For the text-containing cell, return its midpoint in [X, Y] coordinate format. 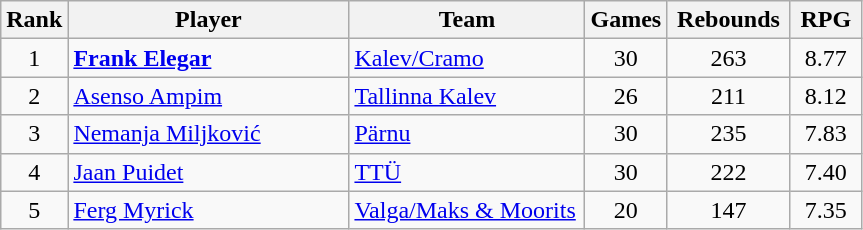
211 [729, 96]
Rebounds [729, 20]
4 [34, 172]
7.35 [826, 210]
Jaan Puidet [208, 172]
8.12 [826, 96]
5 [34, 210]
Asenso Ampim [208, 96]
263 [729, 58]
1 [34, 58]
TTÜ [467, 172]
2 [34, 96]
26 [626, 96]
235 [729, 134]
20 [626, 210]
RPG [826, 20]
Nemanja Miljković [208, 134]
Tallinna Kalev [467, 96]
Team [467, 20]
Rank [34, 20]
Games [626, 20]
147 [729, 210]
Kalev/Cramo [467, 58]
Valga/Maks & Moorits [467, 210]
Frank Elegar [208, 58]
Player [208, 20]
Ferg Myrick [208, 210]
3 [34, 134]
7.40 [826, 172]
222 [729, 172]
7.83 [826, 134]
Pärnu [467, 134]
8.77 [826, 58]
